Provide the [x, y] coordinate of the cell's center where the given text is located.  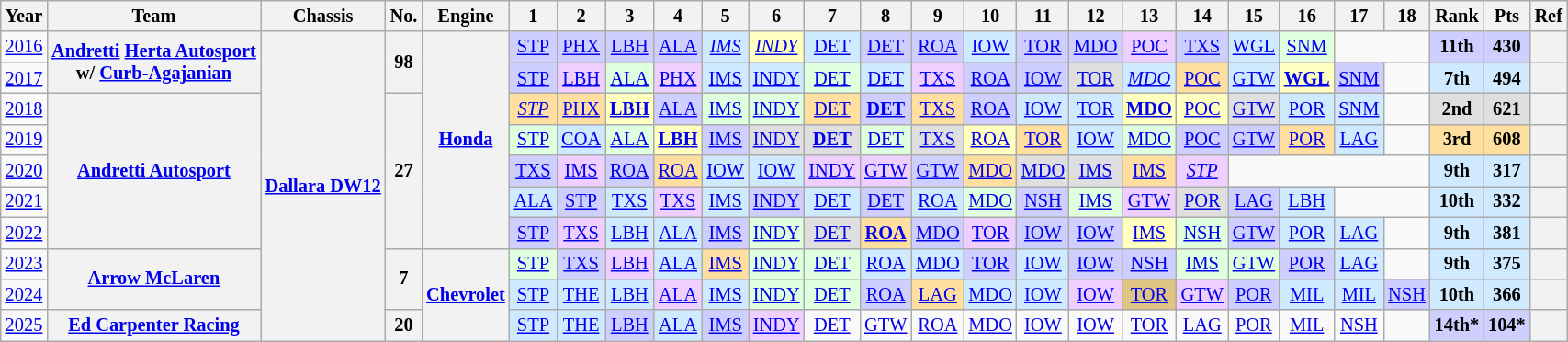
3rd [1457, 140]
Dallara DW12 [323, 186]
9 [937, 16]
7th [1457, 78]
COA [581, 140]
Chassis [323, 16]
13 [1149, 16]
14 [1202, 16]
2024 [24, 294]
2022 [24, 233]
317 [1506, 171]
2017 [24, 78]
430 [1506, 47]
Pts [1506, 16]
2 [581, 16]
6 [777, 16]
2020 [24, 171]
621 [1506, 108]
Chevrolet [465, 294]
104* [1506, 325]
2023 [24, 264]
Honda [465, 140]
12 [1095, 16]
Ed Carpenter Racing [153, 325]
2019 [24, 140]
10 [990, 16]
2021 [24, 201]
381 [1506, 233]
Andretti Herta Autosport w/ Curb-Agajanian [153, 63]
3 [630, 16]
14th* [1457, 325]
608 [1506, 140]
Engine [465, 16]
20 [404, 325]
2025 [24, 325]
Ref [1549, 16]
27 [404, 170]
18 [1406, 16]
5 [725, 16]
11th [1457, 47]
4 [678, 16]
Year [24, 16]
Andretti Autosport [153, 170]
2018 [24, 108]
8 [886, 16]
Arrow McLaren [153, 279]
375 [1506, 264]
Team [153, 16]
17 [1359, 16]
332 [1506, 201]
98 [404, 63]
No. [404, 16]
1 [534, 16]
494 [1506, 78]
15 [1254, 16]
2016 [24, 47]
16 [1307, 16]
11 [1043, 16]
366 [1506, 294]
2nd [1457, 108]
Rank [1457, 16]
